Return [x, y] of the center of cell containing provided text 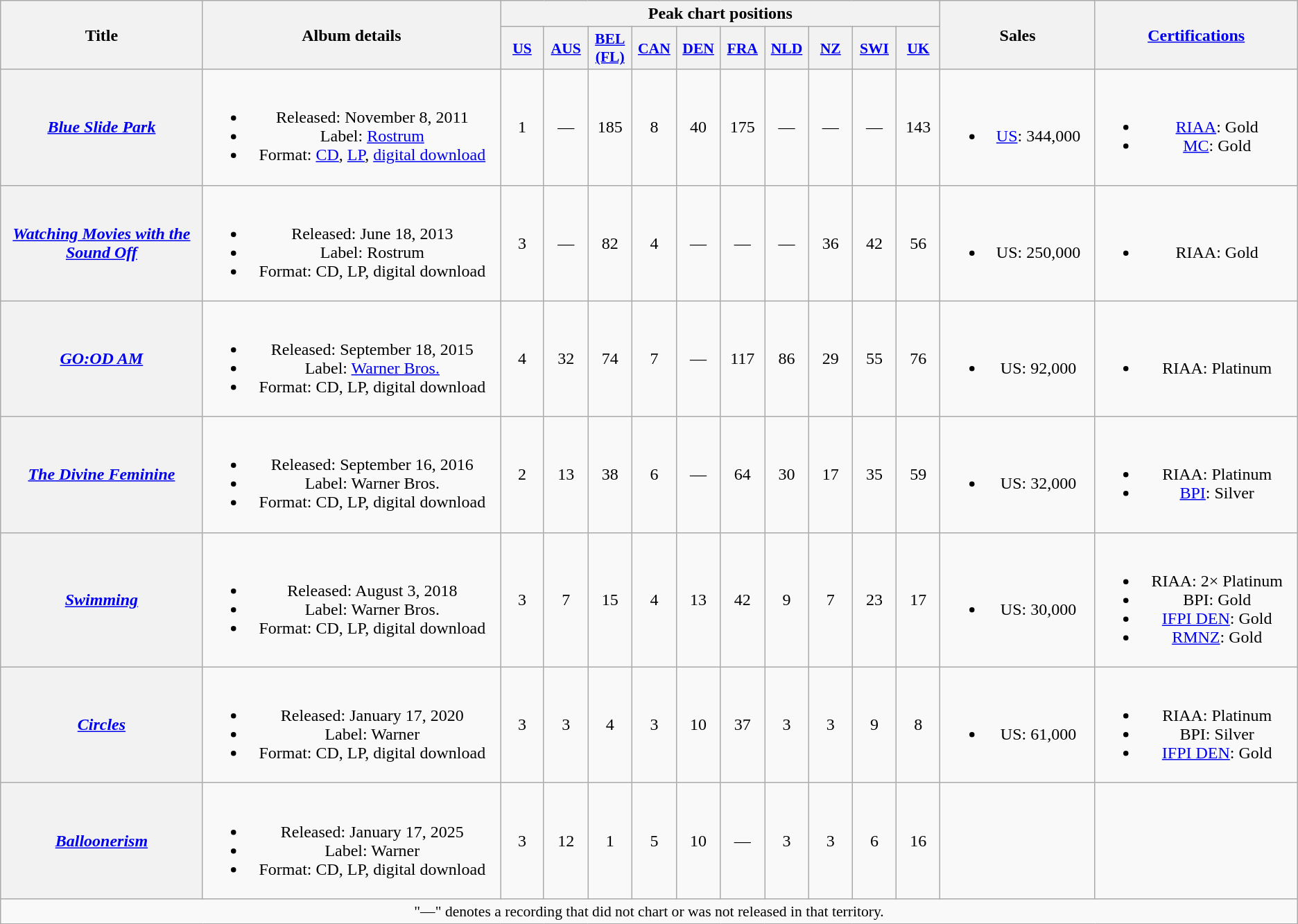
DEN [698, 49]
Circles [101, 725]
5 [655, 840]
NZ [831, 49]
US [523, 49]
143 [918, 128]
59 [918, 474]
12 [566, 840]
RIAA: GoldMC: Gold [1196, 128]
RIAA: PlatinumBPI: Silver [1196, 474]
SWI [874, 49]
AUS [566, 49]
Released: September 18, 2015Label: Warner Bros.Format: CD, LP, digital download [352, 359]
76 [918, 359]
86 [787, 359]
CAN [655, 49]
175 [743, 128]
185 [610, 128]
32 [566, 359]
56 [918, 243]
Balloonerism [101, 840]
US: 344,000 [1018, 128]
Peak chart positions [720, 14]
Title [101, 35]
RIAA: PlatinumBPI: SilverIFPI DEN: Gold [1196, 725]
RIAA: 2× PlatinumBPI: GoldIFPI DEN: GoldRMNZ: Gold [1196, 600]
Album details [352, 35]
38 [610, 474]
55 [874, 359]
Watching Movies with the Sound Off [101, 243]
GO:OD AM [101, 359]
US: 32,000 [1018, 474]
40 [698, 128]
NLD [787, 49]
35 [874, 474]
37 [743, 725]
RIAA: Gold [1196, 243]
Released: August 3, 2018Label: Warner Bros.Format: CD, LP, digital download [352, 600]
74 [610, 359]
36 [831, 243]
US: 61,000 [1018, 725]
82 [610, 243]
15 [610, 600]
Released: June 18, 2013Label: RostrumFormat: CD, LP, digital download [352, 243]
Swimming [101, 600]
Sales [1018, 35]
Released: January 17, 2025Label: WarnerFormat: CD, LP, digital download [352, 840]
The Divine Feminine [101, 474]
Released: September 16, 2016Label: Warner Bros.Format: CD, LP, digital download [352, 474]
117 [743, 359]
"—" denotes a recording that did not chart or was not released in that territory. [649, 911]
FRA [743, 49]
16 [918, 840]
Blue Slide Park [101, 128]
US: 250,000 [1018, 243]
US: 92,000 [1018, 359]
29 [831, 359]
US: 30,000 [1018, 600]
Released: November 8, 2011Label: RostrumFormat: CD, LP, digital download [352, 128]
2 [523, 474]
UK [918, 49]
RIAA: Platinum [1196, 359]
Certifications [1196, 35]
64 [743, 474]
23 [874, 600]
BEL(FL) [610, 49]
30 [787, 474]
Released: January 17, 2020Label: WarnerFormat: CD, LP, digital download [352, 725]
